Identify which cell holds the provided text, then report its [X, Y] central coordinate. 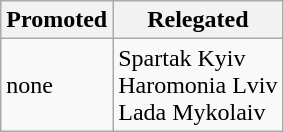
Promoted [57, 20]
Relegated [198, 20]
Spartak Kyiv Haromonia Lviv Lada Mykolaiv [198, 85]
none [57, 85]
